Pinpoint the cell where the given text exists, returning its (X, Y) midpoint coordinate. 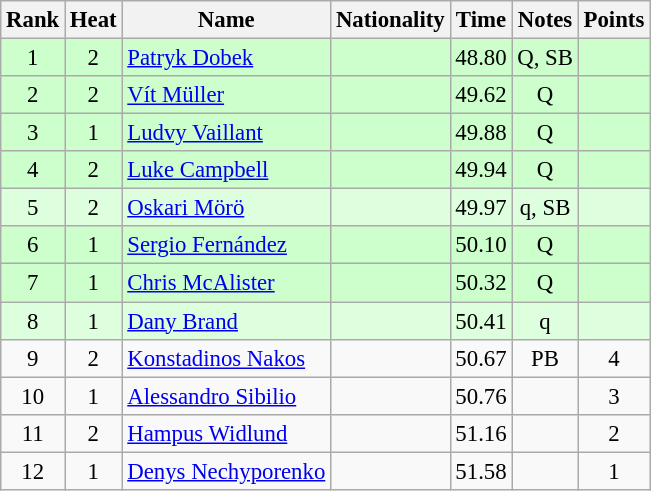
Notes (545, 20)
51.16 (481, 433)
Name (226, 20)
49.94 (481, 170)
50.41 (481, 321)
Points (614, 20)
Q, SB (545, 58)
Chris McAlister (226, 283)
51.58 (481, 471)
Dany Brand (226, 321)
Ludvy Vaillant (226, 133)
5 (33, 208)
Konstadinos Nakos (226, 358)
Patryk Dobek (226, 58)
8 (33, 321)
9 (33, 358)
Hampus Widlund (226, 433)
q (545, 321)
50.32 (481, 283)
11 (33, 433)
q, SB (545, 208)
Vít Müller (226, 95)
10 (33, 396)
50.76 (481, 396)
Sergio Fernández (226, 245)
49.62 (481, 95)
50.67 (481, 358)
Alessandro Sibilio (226, 396)
Nationality (390, 20)
Heat (94, 20)
6 (33, 245)
49.97 (481, 208)
49.88 (481, 133)
12 (33, 471)
Luke Campbell (226, 170)
PB (545, 358)
50.10 (481, 245)
Denys Nechyporenko (226, 471)
Time (481, 20)
Oskari Mörö (226, 208)
7 (33, 283)
48.80 (481, 58)
Rank (33, 20)
